Return (x, y) of the center of cell containing provided text 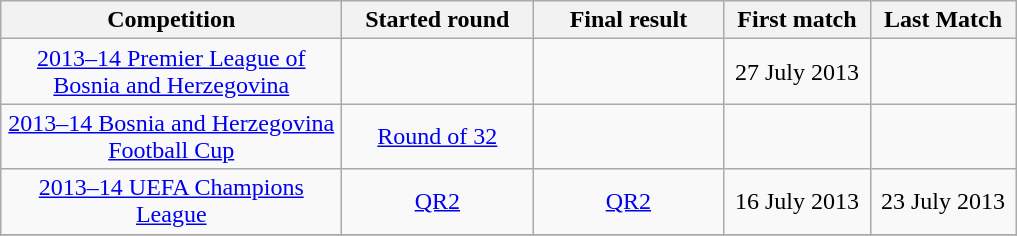
First match (797, 20)
Competition (172, 20)
Started round (438, 20)
Last Match (943, 20)
16 July 2013 (797, 202)
Round of 32 (438, 136)
2013–14 Bosnia and Herzegovina Football Cup (172, 136)
Final result (628, 20)
27 July 2013 (797, 72)
2013–14 UEFA Champions League (172, 202)
23 July 2013 (943, 202)
2013–14 Premier League of Bosnia and Herzegovina (172, 72)
